Return the (X, Y) coordinate for the center point of the cell that contains the specified text.  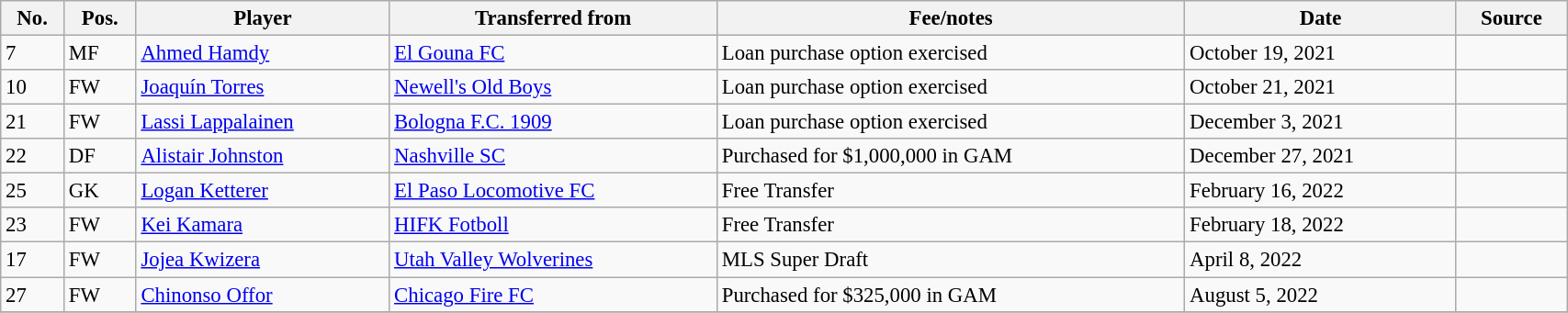
February 18, 2022 (1321, 225)
Kei Kamara (263, 225)
Fee/notes (950, 18)
21 (33, 122)
Chinonso Offor (263, 295)
Jojea Kwizera (263, 260)
GK (99, 191)
Transferred from (553, 18)
Purchased for $1,000,000 in GAM (950, 156)
Utah Valley Wolverines (553, 260)
Newell's Old Boys (553, 87)
April 8, 2022 (1321, 260)
December 27, 2021 (1321, 156)
MLS Super Draft (950, 260)
No. (33, 18)
HIFK Fotboll (553, 225)
17 (33, 260)
El Paso Locomotive FC (553, 191)
Player (263, 18)
Source (1511, 18)
Chicago Fire FC (553, 295)
Ahmed Hamdy (263, 53)
27 (33, 295)
August 5, 2022 (1321, 295)
October 21, 2021 (1321, 87)
Pos. (99, 18)
February 16, 2022 (1321, 191)
22 (33, 156)
25 (33, 191)
Bologna F.C. 1909 (553, 122)
El Gouna FC (553, 53)
23 (33, 225)
Lassi Lappalainen (263, 122)
December 3, 2021 (1321, 122)
DF (99, 156)
Alistair Johnston (263, 156)
10 (33, 87)
Purchased for $325,000 in GAM (950, 295)
October 19, 2021 (1321, 53)
Nashville SC (553, 156)
Logan Ketterer (263, 191)
7 (33, 53)
Date (1321, 18)
Joaquín Torres (263, 87)
MF (99, 53)
